Return the [X, Y] coordinate for the center point of the cell that contains the specified text.  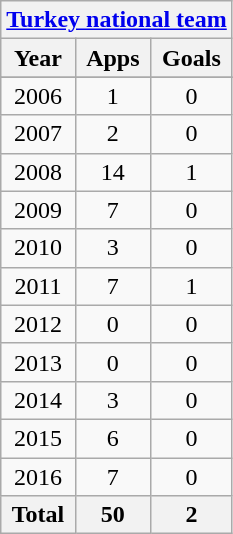
2008 [38, 172]
2015 [38, 438]
Goals [192, 58]
2010 [38, 248]
6 [112, 438]
2006 [38, 96]
14 [112, 172]
Total [38, 515]
2011 [38, 286]
2009 [38, 210]
2016 [38, 477]
2013 [38, 362]
2012 [38, 324]
Year [38, 58]
50 [112, 515]
2014 [38, 400]
2007 [38, 134]
Apps [112, 58]
Turkey national team [117, 20]
